Output the [x, y] coordinate of the center of the cell containing the given text.  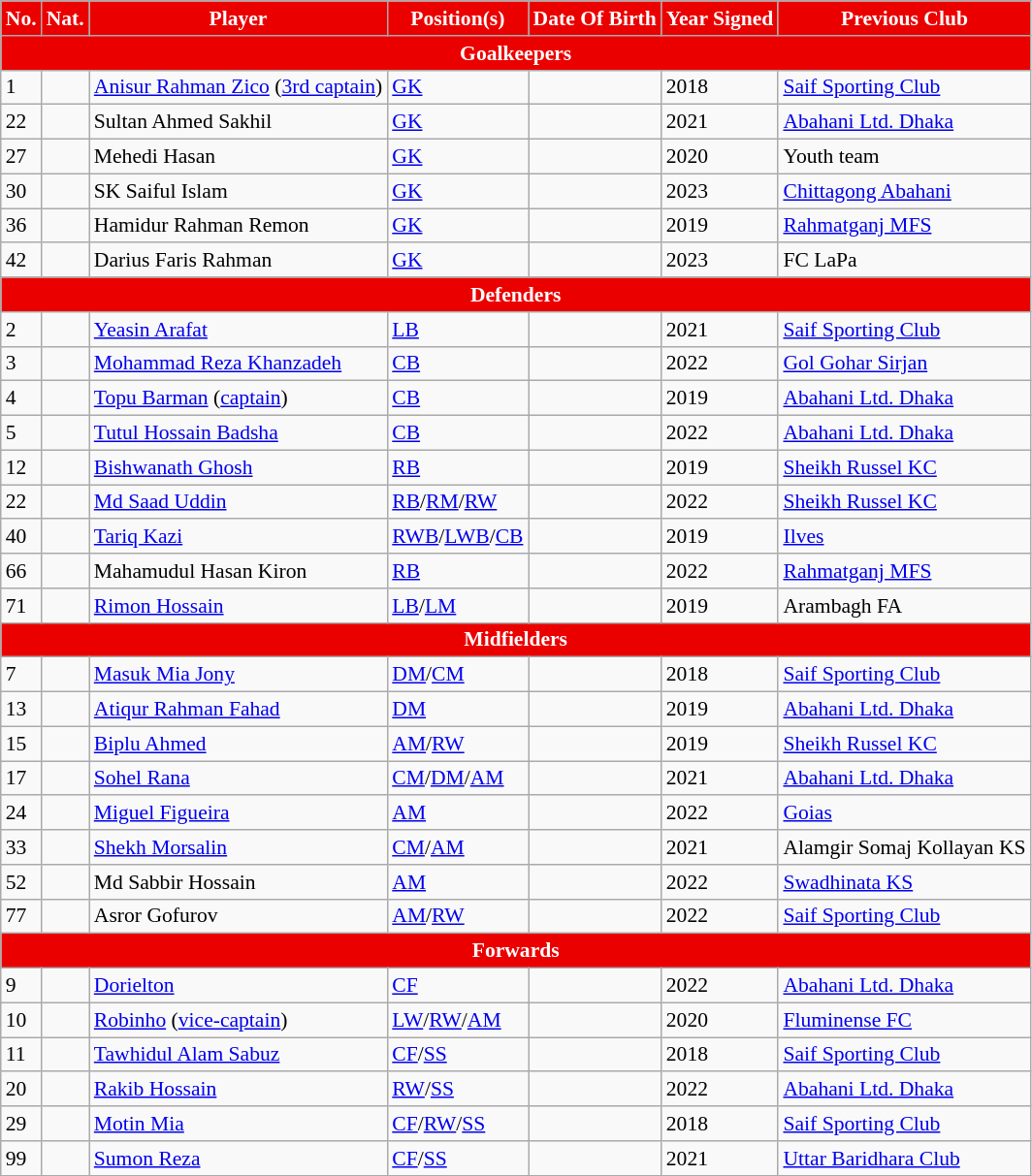
Date Of Birth [596, 18]
1 [21, 87]
2 [21, 330]
Youth team [904, 157]
66 [21, 571]
Gol Gohar Sirjan [904, 364]
Md Saad Uddin [239, 502]
Forwards [516, 951]
Md Sabbir Hossain [239, 882]
71 [21, 606]
Uttar Baridhara Club [904, 1159]
Tutul Hossain Badsha [239, 433]
27 [21, 157]
RWB/LWB/CB [458, 537]
LW/RW/AM [458, 1020]
Previous Club [904, 18]
RB/RM/RW [458, 502]
36 [21, 226]
40 [21, 537]
Hamidur Rahman Remon [239, 226]
30 [21, 191]
11 [21, 1055]
Rakib Hossain [239, 1090]
Darius Faris Rahman [239, 261]
20 [21, 1090]
Goias [904, 813]
29 [21, 1124]
5 [21, 433]
CM/AM [458, 847]
Bishwanath Ghosh [239, 467]
9 [21, 986]
Year Signed [720, 18]
Alamgir Somaj Kollayan KS [904, 847]
77 [21, 916]
SK Saiful Islam [239, 191]
RW/SS [458, 1090]
Defenders [516, 295]
15 [21, 744]
Tawhidul Alam Sabuz [239, 1055]
LB/LM [458, 606]
DM/CM [458, 675]
Atiqur Rahman Fahad [239, 710]
Shekh Morsalin [239, 847]
Rimon Hossain [239, 606]
Ilves [904, 537]
17 [21, 779]
Swadhinata KS [904, 882]
99 [21, 1159]
10 [21, 1020]
Robinho (vice-captain) [239, 1020]
CM/DM/AM [458, 779]
Arambagh FA [904, 606]
CF/RW/SS [458, 1124]
Mahamudul Hasan Kiron [239, 571]
24 [21, 813]
Topu Barman (captain) [239, 398]
Dorielton [239, 986]
7 [21, 675]
LB [458, 330]
CF [458, 986]
Sohel Rana [239, 779]
33 [21, 847]
Asror Gofurov [239, 916]
3 [21, 364]
Goalkeepers [516, 53]
42 [21, 261]
Player [239, 18]
13 [21, 710]
Tariq Kazi [239, 537]
Position(s) [458, 18]
Chittagong Abahani [904, 191]
4 [21, 398]
Sultan Ahmed Sakhil [239, 122]
No. [21, 18]
Mehedi Hasan [239, 157]
Yeasin Arafat [239, 330]
Mohammad Reza Khanzadeh [239, 364]
Anisur Rahman Zico (3rd captain) [239, 87]
12 [21, 467]
Miguel Figueira [239, 813]
Biplu Ahmed [239, 744]
Midfielders [516, 640]
Motin Mia [239, 1124]
Masuk Mia Jony [239, 675]
Nat. [66, 18]
52 [21, 882]
Sumon Reza [239, 1159]
DM [458, 710]
FC LaPa [904, 261]
Fluminense FC [904, 1020]
